Scan for the cell matching the given text and deliver its (X, Y) coordinate at center. 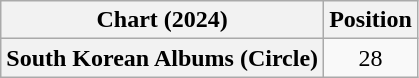
Position (371, 20)
South Korean Albums (Circle) (162, 58)
Chart (2024) (162, 20)
28 (371, 58)
